For the text-containing cell, return its midpoint in (x, y) coordinate format. 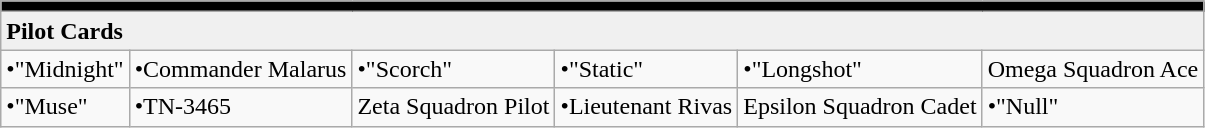
•"Scorch" (454, 69)
•"Null" (1093, 107)
•"Midnight" (65, 69)
•"Static" (646, 69)
•"Longshot" (860, 69)
Pilot Cards (602, 31)
Epsilon Squadron Cadet (860, 107)
•Lieutenant Rivas (646, 107)
Zeta Squadron Pilot (454, 107)
•Commander Malarus (240, 69)
Omega Squadron Ace (1093, 69)
•"Muse" (65, 107)
•TN-3465 (240, 107)
